From the cell containing the given text, extract its center point as (X, Y) coordinate. 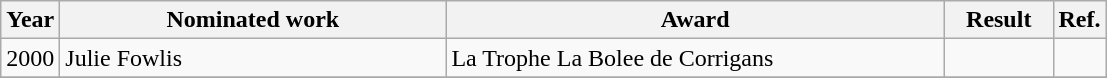
Ref. (1080, 20)
Result (998, 20)
Nominated work (253, 20)
2000 (30, 58)
Award (696, 20)
Julie Fowlis (253, 58)
La Trophe La Bolee de Corrigans (696, 58)
Year (30, 20)
